Scan for the cell matching the given text and deliver its [x, y] coordinate at center. 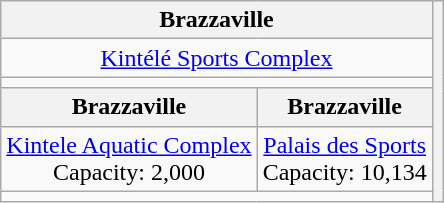
Kintélé Sports Complex [216, 58]
Palais des SportsCapacity: 10,134 [344, 158]
Kintele Aquatic ComplexCapacity: 2,000 [129, 158]
